Determine the (x, y) coordinate at the center of the cell enclosing the given text.  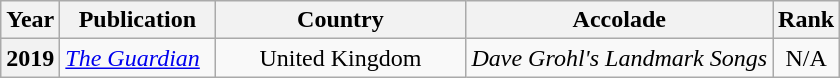
Publication (138, 20)
Rank (806, 20)
Accolade (620, 20)
The Guardian (138, 58)
Dave Grohl's Landmark Songs (620, 58)
N/A (806, 58)
Country (340, 20)
2019 (30, 58)
Year (30, 20)
United Kingdom (340, 58)
